Detect which cell encompasses the target text, then output its (X, Y) center coordinate. 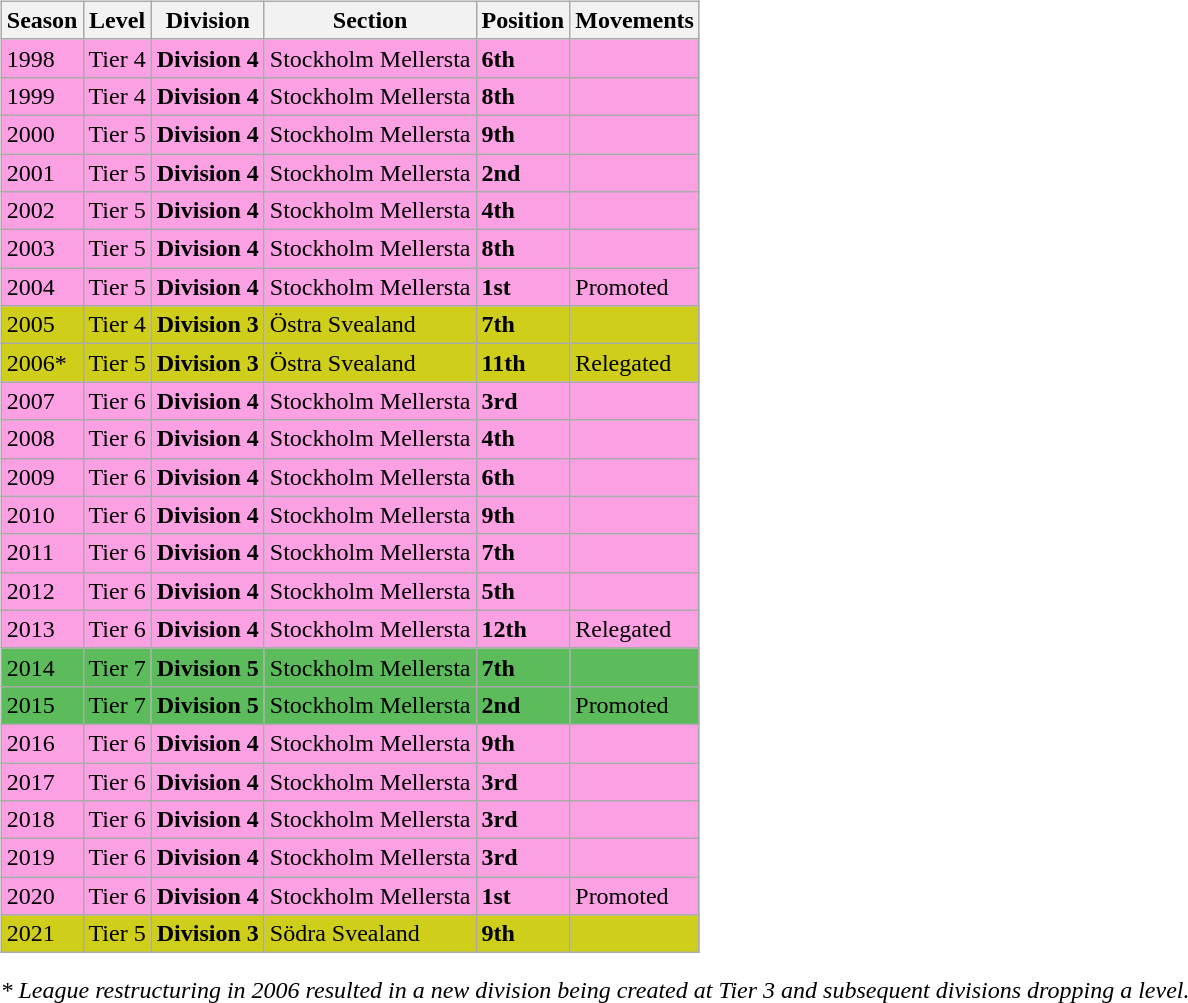
Södra Svealand (370, 934)
Season (42, 20)
2021 (42, 934)
2018 (42, 820)
2000 (42, 134)
2006* (42, 363)
2020 (42, 896)
2011 (42, 553)
Division (208, 20)
5th (523, 591)
Section (370, 20)
12th (523, 629)
Movements (635, 20)
2003 (42, 249)
2019 (42, 858)
2001 (42, 173)
2002 (42, 211)
2016 (42, 743)
2004 (42, 287)
2010 (42, 515)
2007 (42, 401)
11th (523, 363)
2009 (42, 477)
2017 (42, 781)
2005 (42, 325)
Level (117, 20)
Position (523, 20)
2014 (42, 667)
2013 (42, 629)
2008 (42, 439)
2012 (42, 591)
2015 (42, 705)
1999 (42, 96)
1998 (42, 58)
